Pinpoint the cell where the given text exists, returning its [X, Y] midpoint coordinate. 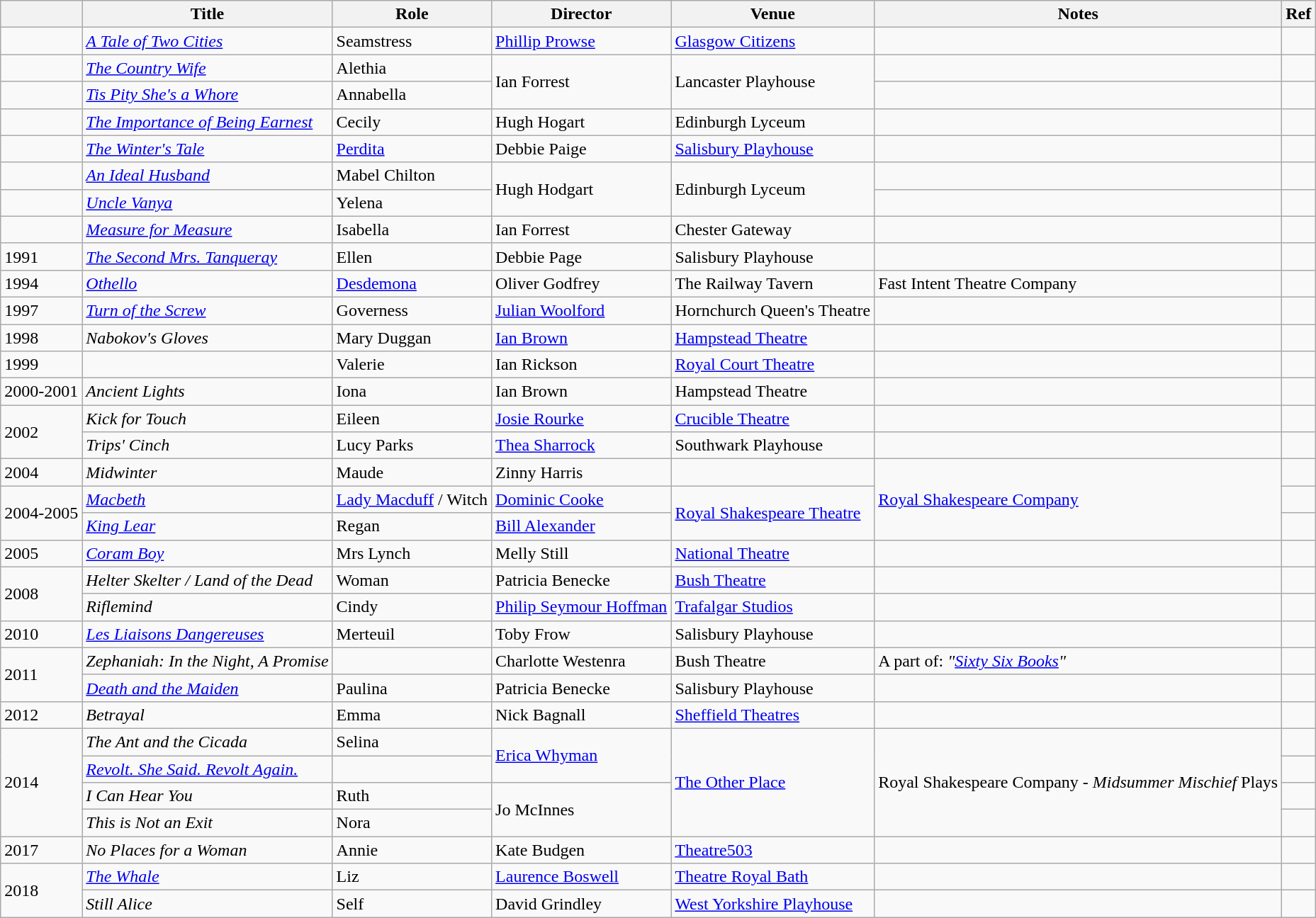
Cindy [412, 607]
Desdemona [412, 283]
Ellen [412, 256]
Eileen [412, 419]
Royal Court Theatre [772, 365]
Governess [412, 310]
The Other Place [772, 782]
2002 [41, 432]
The Second Mrs. Tanqueray [207, 256]
Still Alice [207, 904]
Measure for Measure [207, 229]
Merteuil [412, 634]
2000-2001 [41, 392]
Debbie Paige [581, 149]
Thea Sharrock [581, 446]
2017 [41, 850]
2004-2005 [41, 513]
King Lear [207, 526]
Lucy Parks [412, 446]
Melly Still [581, 553]
Annie [412, 850]
Hornchurch Queen's Theatre [772, 310]
Debbie Page [581, 256]
Liz [412, 877]
Dominic Cooke [581, 499]
Royal Shakespeare Theatre [772, 513]
The Ant and the Cicada [207, 742]
Laurence Boswell [581, 877]
1999 [41, 365]
Chester Gateway [772, 229]
1991 [41, 256]
Tis Pity She's a Whore [207, 95]
Zinny Harris [581, 472]
Notes [1079, 14]
Lady Macduff / Witch [412, 499]
Midwinter [207, 472]
Kick for Touch [207, 419]
An Ideal Husband [207, 176]
2012 [41, 715]
Nick Bagnall [581, 715]
Oliver Godfrey [581, 283]
Othello [207, 283]
2005 [41, 553]
2014 [41, 782]
Mrs Lynch [412, 553]
Mabel Chilton [412, 176]
Southwark Playhouse [772, 446]
Philip Seymour Hoffman [581, 607]
Revolt. She Said. Revolt Again. [207, 769]
Seamstress [412, 41]
Paulina [412, 688]
Yelena [412, 203]
1998 [41, 338]
No Places for a Woman [207, 850]
Woman [412, 580]
2011 [41, 674]
Iona [412, 392]
Royal Shakespeare Company [1079, 499]
1997 [41, 310]
I Can Hear You [207, 796]
2008 [41, 594]
This is Not an Exit [207, 823]
Selina [412, 742]
Glasgow Citizens [772, 41]
Toby Frow [581, 634]
The Country Wife [207, 68]
Regan [412, 526]
Macbeth [207, 499]
Fast Intent Theatre Company [1079, 283]
Bill Alexander [581, 526]
Self [412, 904]
Crucible Theatre [772, 419]
Josie Rourke [581, 419]
Theatre503 [772, 850]
The Railway Tavern [772, 283]
Title [207, 14]
Maude [412, 472]
Uncle Vanya [207, 203]
Coram Boy [207, 553]
Betrayal [207, 715]
Turn of the Screw [207, 310]
Jo McInnes [581, 810]
Ancient Lights [207, 392]
The Whale [207, 877]
Nabokov's Gloves [207, 338]
Role [412, 14]
Kate Budgen [581, 850]
Alethia [412, 68]
Ref [1298, 14]
Royal Shakespeare Company - Midsummer Mischief Plays [1079, 782]
West Yorkshire Playhouse [772, 904]
Venue [772, 14]
Emma [412, 715]
Julian Woolford [581, 310]
Death and the Maiden [207, 688]
Erica Whyman [581, 755]
Riflemind [207, 607]
The Winter's Tale [207, 149]
Trips' Cinch [207, 446]
1994 [41, 283]
Annabella [412, 95]
The Importance of Being Earnest [207, 122]
Ian Rickson [581, 365]
2010 [41, 634]
National Theatre [772, 553]
A Tale of Two Cities [207, 41]
Valerie [412, 365]
Phillip Prowse [581, 41]
Helter Skelter / Land of the Dead [207, 580]
Cecily [412, 122]
Hugh Hogart [581, 122]
Ruth [412, 796]
Zephaniah: In the Night, A Promise [207, 661]
Les Liaisons Dangereuses [207, 634]
David Grindley [581, 904]
Hugh Hodgart [581, 189]
A part of: "Sixty Six Books" [1079, 661]
Lancaster Playhouse [772, 81]
Isabella [412, 229]
Charlotte Westenra [581, 661]
Nora [412, 823]
2018 [41, 890]
Mary Duggan [412, 338]
Sheffield Theatres [772, 715]
Trafalgar Studios [772, 607]
Theatre Royal Bath [772, 877]
Director [581, 14]
2004 [41, 472]
Perdita [412, 149]
